Find where the given text appears and provide that cell's center as [x, y] coordinate. 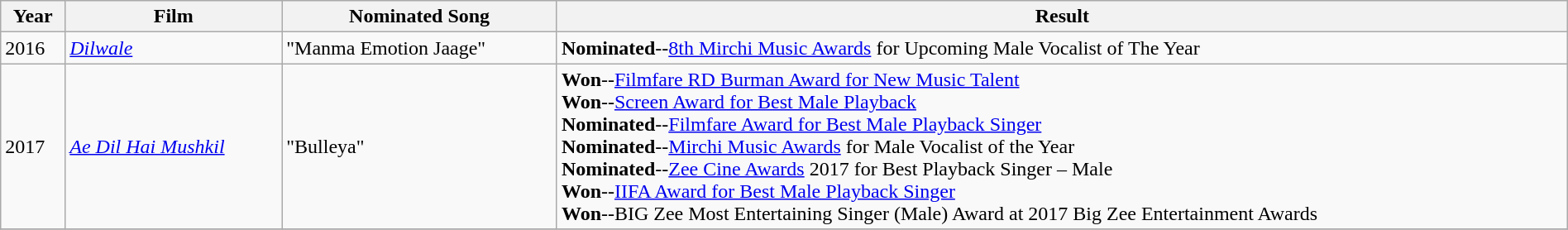
Nominated Song [420, 17]
Film [174, 17]
"Manma Emotion Jaage" [420, 48]
Year [33, 17]
Dilwale [174, 48]
Nominated--8th Mirchi Music Awards for Upcoming Male Vocalist of The Year [1062, 48]
Result [1062, 17]
2016 [33, 48]
Ae Dil Hai Mushkil [174, 146]
"Bulleya" [420, 146]
2017 [33, 146]
